From the cell containing the given text, extract its center point as [x, y] coordinate. 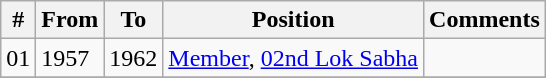
1957 [70, 58]
To [134, 20]
# [18, 20]
1962 [134, 58]
01 [18, 58]
From [70, 20]
Member, 02nd Lok Sabha [294, 58]
Comments [485, 20]
Position [294, 20]
